Extract the (x, y) coordinate from the center of the cell holding the provided text.  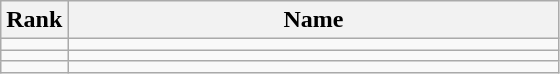
Name (314, 20)
Rank (34, 20)
